For the text-containing cell, return its midpoint in [X, Y] coordinate format. 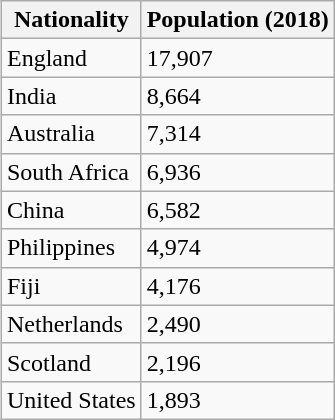
Nationality [71, 20]
Netherlands [71, 324]
Australia [71, 134]
2,196 [238, 362]
Fiji [71, 286]
Population (2018) [238, 20]
4,974 [238, 248]
India [71, 96]
Philippines [71, 248]
8,664 [238, 96]
2,490 [238, 324]
7,314 [238, 134]
17,907 [238, 58]
6,936 [238, 172]
England [71, 58]
South Africa [71, 172]
1,893 [238, 400]
China [71, 210]
United States [71, 400]
Scotland [71, 362]
6,582 [238, 210]
4,176 [238, 286]
